Return the (x, y) coordinate for the center point of the cell that contains the specified text.  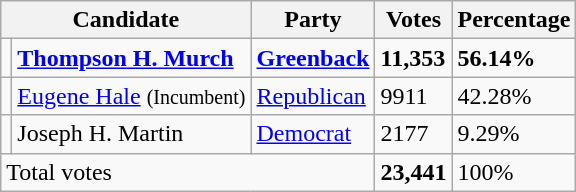
Eugene Hale (Incumbent) (132, 96)
Party (313, 20)
Greenback (313, 58)
Republican (313, 96)
Votes (414, 20)
Thompson H. Murch (132, 58)
9911 (414, 96)
Joseph H. Martin (132, 134)
42.28% (514, 96)
Total votes (188, 172)
Percentage (514, 20)
9.29% (514, 134)
Candidate (126, 20)
23,441 (414, 172)
11,353 (414, 58)
56.14% (514, 58)
100% (514, 172)
2177 (414, 134)
Democrat (313, 134)
